Determine the (X, Y) coordinate at the center of the cell enclosing the given text.  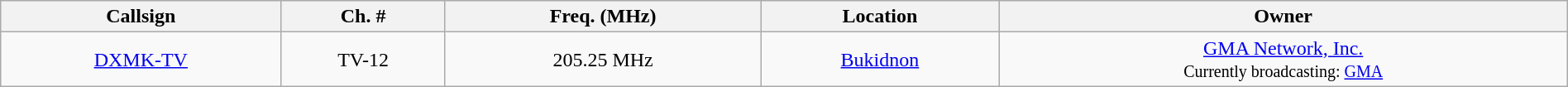
205.25 MHz (602, 60)
GMA Network, Inc.Currently broadcasting: GMA (1284, 60)
Ch. # (364, 17)
Callsign (141, 17)
Location (880, 17)
Bukidnon (880, 60)
DXMK-TV (141, 60)
TV-12 (364, 60)
Owner (1284, 17)
Freq. (MHz) (602, 17)
